Capture the cell that displays the provided text and extract its [X, Y] central coordinate. 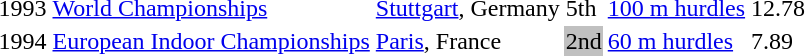
2nd [584, 41]
60 m hurdles [676, 41]
Paris, France [468, 41]
European Indoor Championships [211, 41]
